Detect which cell encompasses the target text, then output its (x, y) center coordinate. 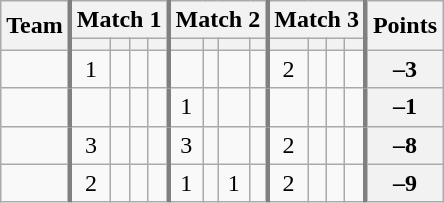
–8 (404, 145)
Match 3 (316, 20)
–1 (404, 107)
Match 1 (120, 20)
Match 2 (218, 20)
Points (404, 26)
Team (36, 26)
–3 (404, 69)
–9 (404, 183)
